Detect which cell encompasses the target text, then output its (X, Y) center coordinate. 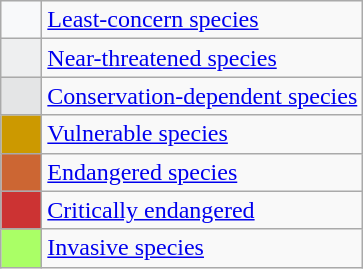
Endangered species (202, 172)
Invasive species (202, 248)
Vulnerable species (202, 134)
Critically endangered (202, 210)
Near-threatened species (202, 58)
Least-concern species (202, 20)
Conservation-dependent species (202, 96)
